Pinpoint the cell where the given text exists, returning its (X, Y) midpoint coordinate. 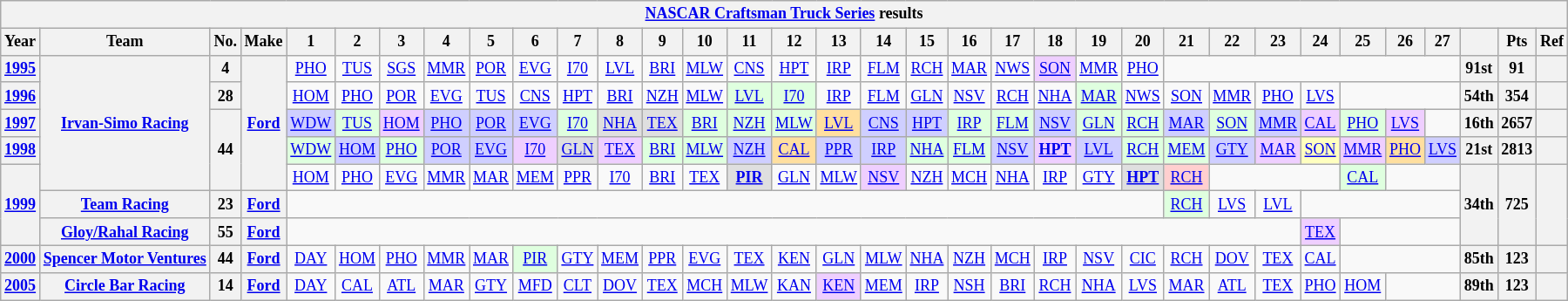
Ref (1552, 42)
5 (491, 42)
28 (225, 96)
1996 (21, 96)
13 (838, 42)
7 (578, 42)
NASCAR Craftsman Truck Series results (784, 14)
2813 (1517, 150)
21st (1479, 150)
2 (357, 42)
2005 (21, 286)
Make (263, 42)
9 (662, 42)
Pts (1517, 42)
Spencer Motor Ventures (125, 258)
11 (749, 42)
15 (927, 42)
1998 (21, 150)
1995 (21, 68)
CLT (578, 286)
54th (1479, 96)
12 (794, 42)
22 (1232, 42)
6 (535, 42)
725 (1517, 205)
91st (1479, 68)
85th (1479, 258)
1 (311, 42)
89th (1479, 286)
Team (125, 42)
91 (1517, 68)
16 (970, 42)
MFD (535, 286)
2000 (21, 258)
34th (1479, 205)
19 (1099, 42)
27 (1443, 42)
1999 (21, 205)
Year (21, 42)
Gloy/Rahal Racing (125, 232)
17 (1012, 42)
Circle Bar Racing (125, 286)
8 (620, 42)
20 (1143, 42)
Team Racing (125, 204)
55 (225, 232)
10 (704, 42)
CIC (1143, 258)
KAN (794, 286)
Irvan-Simo Racing (125, 123)
354 (1517, 96)
2657 (1517, 122)
16th (1479, 122)
3 (401, 42)
SGS (401, 68)
24 (1321, 42)
1997 (21, 122)
25 (1362, 42)
18 (1055, 42)
No. (225, 42)
26 (1406, 42)
21 (1186, 42)
NSH (970, 286)
